For the text-containing cell, return its midpoint in (x, y) coordinate format. 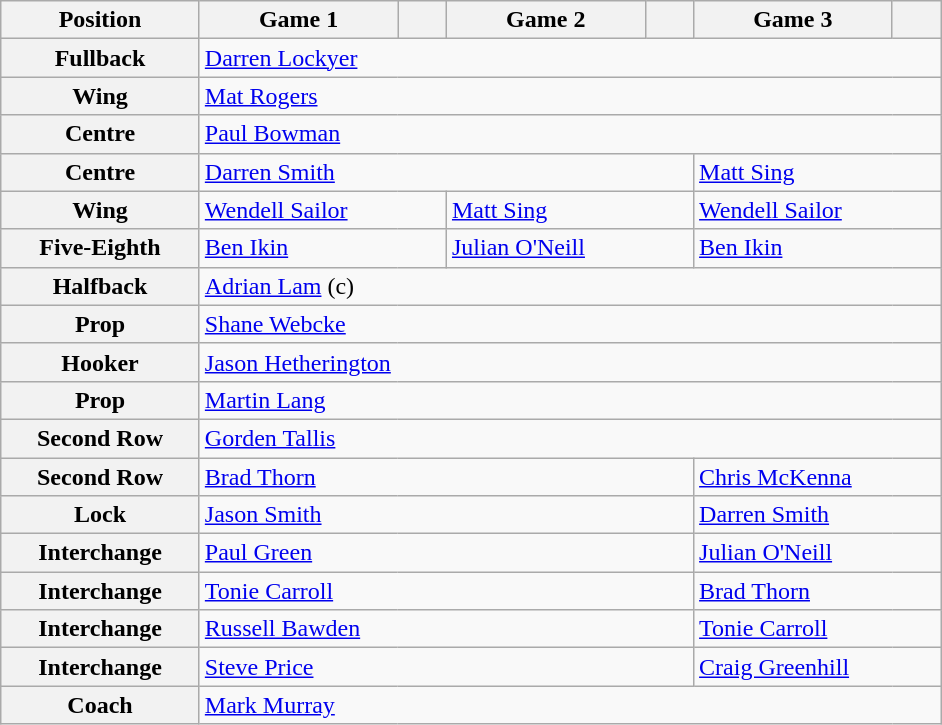
Paul Bowman (570, 134)
Craig Greenhill (818, 667)
Paul Green (446, 553)
Game 1 (298, 20)
Mark Murray (570, 705)
Mat Rogers (570, 96)
Shane Webcke (570, 324)
Gorden Tallis (570, 438)
Coach (100, 705)
Adrian Lam (c) (570, 286)
Position (100, 20)
Game 2 (546, 20)
Lock (100, 515)
Russell Bawden (446, 629)
Jason Hetherington (570, 362)
Fullback (100, 58)
Martin Lang (570, 400)
Five-Eighth (100, 248)
Game 3 (794, 20)
Chris McKenna (818, 477)
Darren Lockyer (570, 58)
Steve Price (446, 667)
Hooker (100, 362)
Halfback (100, 286)
Jason Smith (446, 515)
